Return [x, y] of the center of cell containing provided text 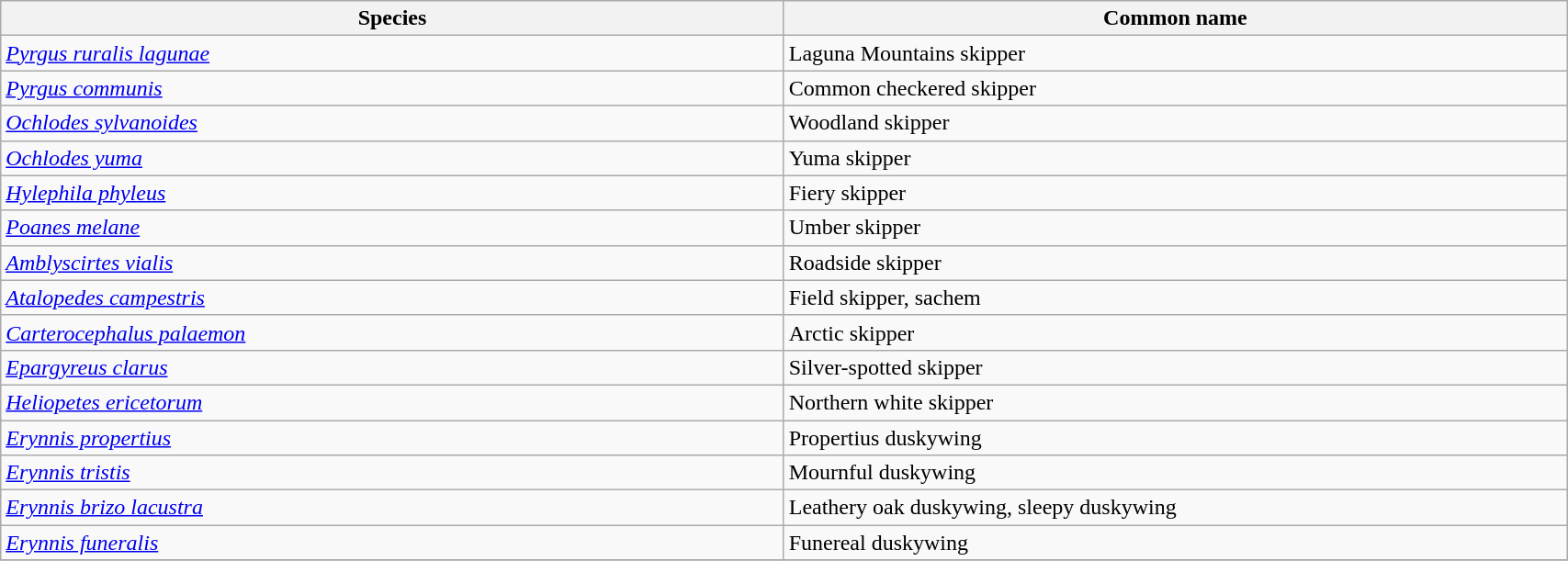
Erynnis brizo lacustra [392, 508]
Umber skipper [1175, 228]
Carterocephalus palaemon [392, 332]
Poanes melane [392, 228]
Epargyreus clarus [392, 367]
Heliopetes ericetorum [392, 402]
Ochlodes sylvanoides [392, 123]
Arctic skipper [1175, 332]
Pyrgus ruralis lagunae [392, 53]
Yuma skipper [1175, 158]
Erynnis propertius [392, 438]
Common checkered skipper [1175, 88]
Woodland skipper [1175, 123]
Silver-spotted skipper [1175, 367]
Field skipper, sachem [1175, 297]
Leathery oak duskywing, sleepy duskywing [1175, 508]
Atalopedes campestris [392, 297]
Funereal duskywing [1175, 543]
Northern white skipper [1175, 402]
Erynnis tristis [392, 473]
Species [392, 18]
Erynnis funeralis [392, 543]
Pyrgus communis [392, 88]
Ochlodes yuma [392, 158]
Fiery skipper [1175, 193]
Common name [1175, 18]
Roadside skipper [1175, 263]
Hylephila phyleus [392, 193]
Laguna Mountains skipper [1175, 53]
Amblyscirtes vialis [392, 263]
Propertius duskywing [1175, 438]
Mournful duskywing [1175, 473]
